Scan for the cell matching the given text and deliver its [x, y] coordinate at center. 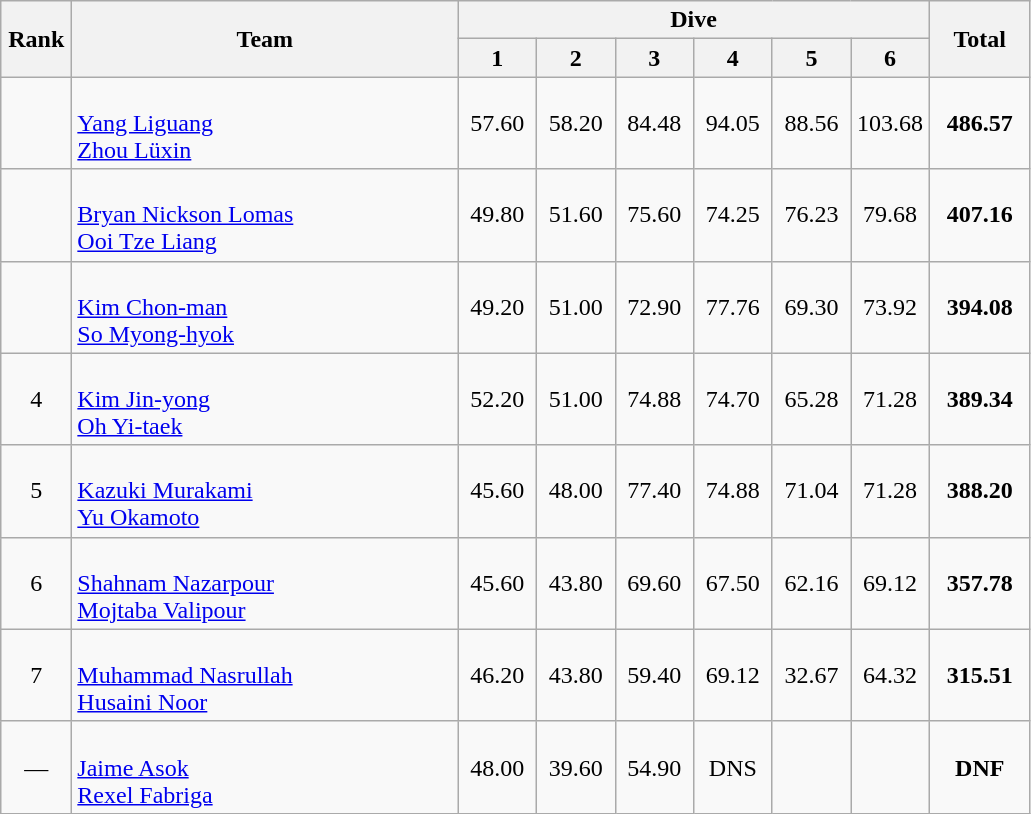
88.56 [812, 123]
57.60 [498, 123]
76.23 [812, 215]
Kim Jin-yongOh Yi-taek [265, 399]
71.04 [812, 491]
Dive [694, 20]
389.34 [980, 399]
3 [654, 58]
74.70 [734, 399]
486.57 [980, 123]
84.48 [654, 123]
Yang LiguangZhou Lüxin [265, 123]
75.60 [654, 215]
DNS [734, 767]
— [36, 767]
Jaime AsokRexel Fabriga [265, 767]
Bryan Nickson LomasOoi Tze Liang [265, 215]
7 [36, 675]
49.20 [498, 307]
Kazuki MurakamiYu Okamoto [265, 491]
67.50 [734, 583]
79.68 [890, 215]
388.20 [980, 491]
103.68 [890, 123]
74.25 [734, 215]
49.80 [498, 215]
2 [576, 58]
315.51 [980, 675]
357.78 [980, 583]
77.40 [654, 491]
Kim Chon-manSo Myong-hyok [265, 307]
69.30 [812, 307]
46.20 [498, 675]
39.60 [576, 767]
58.20 [576, 123]
32.67 [812, 675]
Muhammad NasrullahHusaini Noor [265, 675]
407.16 [980, 215]
73.92 [890, 307]
72.90 [654, 307]
62.16 [812, 583]
Team [265, 39]
59.40 [654, 675]
51.60 [576, 215]
64.32 [890, 675]
Rank [36, 39]
54.90 [654, 767]
69.60 [654, 583]
77.76 [734, 307]
52.20 [498, 399]
65.28 [812, 399]
DNF [980, 767]
394.08 [980, 307]
Shahnam NazarpourMojtaba Valipour [265, 583]
Total [980, 39]
94.05 [734, 123]
1 [498, 58]
